For the text-containing cell, return its midpoint in [x, y] coordinate format. 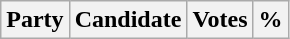
Party [35, 20]
Candidate [128, 20]
% [270, 20]
Votes [220, 20]
